Locate the cell with the specified text and output its [x, y] center coordinate. 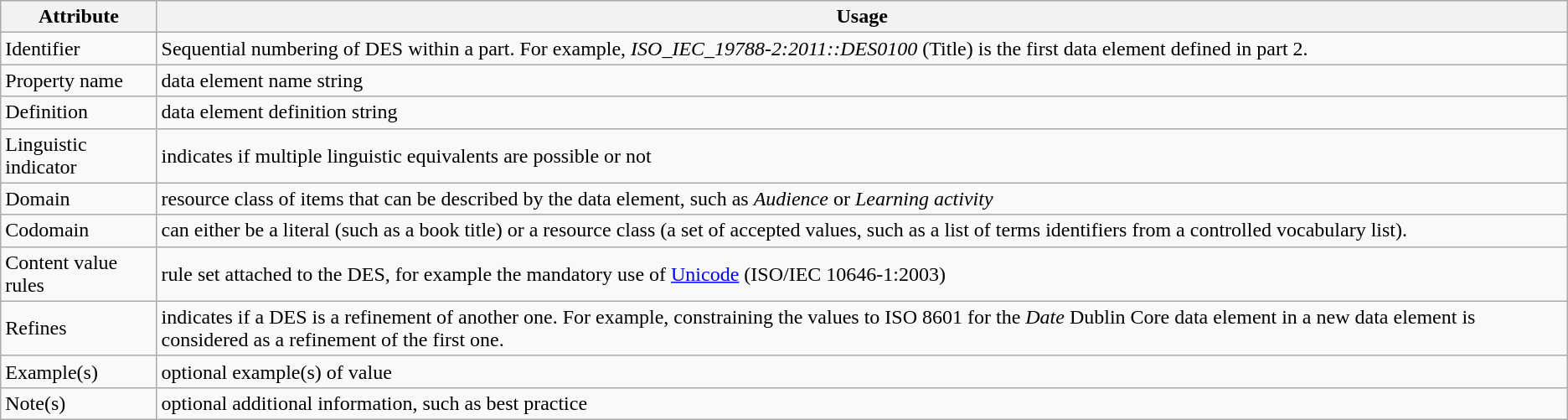
data element definition string [862, 112]
Content value rules [79, 273]
data element name string [862, 80]
optional example(s) of value [862, 371]
rule set attached to the DES, for example the mandatory use of Unicode (ISO/IEC 10646-1:2003) [862, 273]
optional additional information, such as best practice [862, 403]
Sequential numbering of DES within a part. For example, ISO_IEC_19788-2:2011::DES0100 (Title) is the first data element defined in part 2. [862, 49]
Refines [79, 329]
Linguistic indicator [79, 156]
Example(s) [79, 371]
resource class of items that can be described by the data element, such as Audience or Learning activity [862, 199]
Definition [79, 112]
Identifier [79, 49]
Usage [862, 17]
Domain [79, 199]
Attribute [79, 17]
Note(s) [79, 403]
Property name [79, 80]
Codomain [79, 231]
indicates if multiple linguistic equivalents are possible or not [862, 156]
